For the text-containing cell, return its midpoint in [x, y] coordinate format. 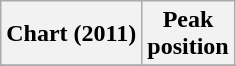
Peakposition [188, 34]
Chart (2011) [72, 34]
